Return (x, y) of the center of cell containing provided text 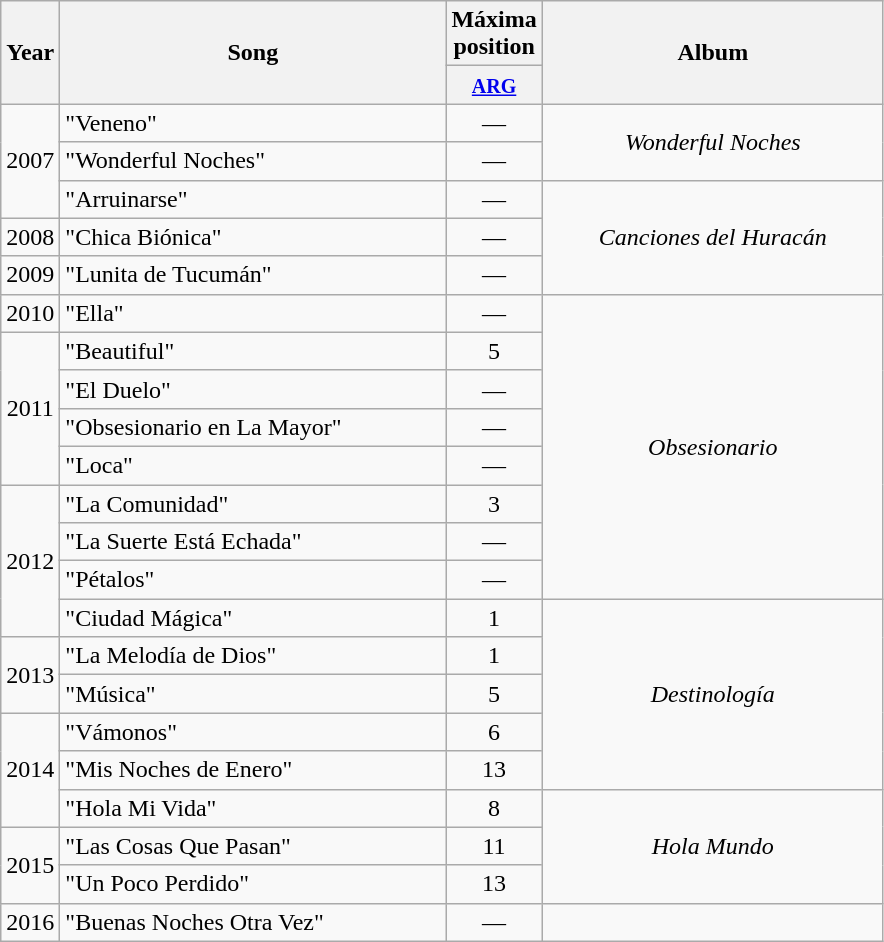
Destinología (712, 694)
"El Duelo" (253, 389)
"Chica Biónica" (253, 237)
"Hola Mi Vida" (253, 808)
2010 (30, 313)
3 (494, 503)
"La Comunidad" (253, 503)
"Wonderful Noches" (253, 161)
2013 (30, 675)
"Ella" (253, 313)
"Pétalos" (253, 580)
2015 (30, 865)
"Veneno" (253, 123)
2008 (30, 237)
Album (712, 52)
6 (494, 732)
"Mis Noches de Enero" (253, 770)
"Un Poco Perdido" (253, 884)
"Buenas Noches Otra Vez" (253, 922)
2009 (30, 275)
"La Melodía de Dios" (253, 656)
"Lunita de Tucumán" (253, 275)
2014 (30, 770)
8 (494, 808)
"Ciudad Mágica" (253, 618)
2012 (30, 560)
2011 (30, 408)
"Música" (253, 694)
"Beautiful" (253, 351)
Hola Mundo (712, 846)
"Obsesionario en La Mayor" (253, 427)
2016 (30, 922)
ARG (494, 85)
"La Suerte Está Echada" (253, 542)
Máximaposition (494, 34)
"Arruinarse" (253, 199)
Obsesionario (712, 446)
Wonderful Noches (712, 142)
Song (253, 52)
Year (30, 52)
"Loca" (253, 465)
"Las Cosas Que Pasan" (253, 846)
2007 (30, 161)
"Vámonos" (253, 732)
Canciones del Huracán (712, 237)
11 (494, 846)
